From the cell containing the given text, extract its center point as [X, Y] coordinate. 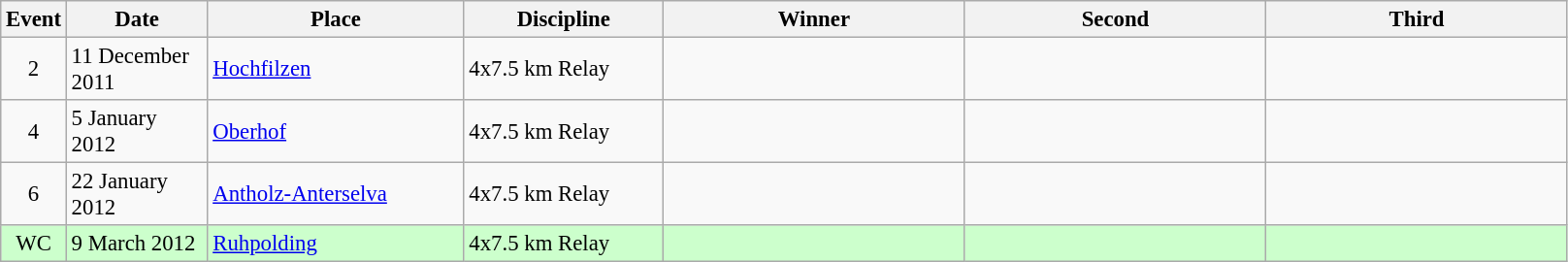
22 January 2012 [137, 194]
9 March 2012 [137, 244]
Second [1116, 19]
Oberhof [336, 132]
Ruhpolding [336, 244]
Date [137, 19]
Place [336, 19]
6 [34, 194]
Hochfilzen [336, 70]
2 [34, 70]
Antholz-Anterselva [336, 194]
Winner [815, 19]
Event [34, 19]
5 January 2012 [137, 132]
4 [34, 132]
Discipline [564, 19]
Third [1417, 19]
WC [34, 244]
11 December 2011 [137, 70]
